From the cell containing the given text, extract its center point as [x, y] coordinate. 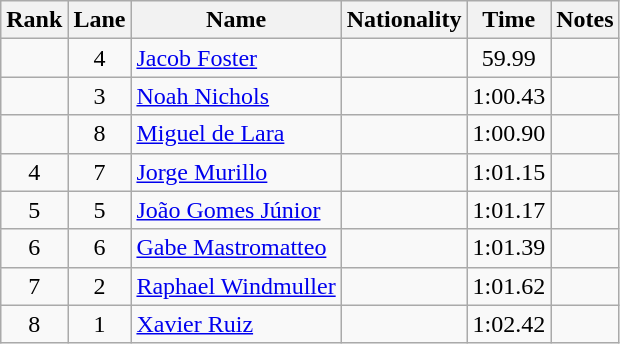
1:01.15 [509, 172]
Time [509, 20]
1:01.62 [509, 286]
Jorge Murillo [236, 172]
Nationality [404, 20]
1 [100, 324]
3 [100, 96]
Name [236, 20]
59.99 [509, 58]
1:00.90 [509, 134]
Noah Nichols [236, 96]
Xavier Ruiz [236, 324]
Raphael Windmuller [236, 286]
Notes [585, 20]
1:00.43 [509, 96]
Gabe Mastromatteo [236, 248]
2 [100, 286]
Rank [34, 20]
1:02.42 [509, 324]
1:01.39 [509, 248]
João Gomes Júnior [236, 210]
Miguel de Lara [236, 134]
Lane [100, 20]
1:01.17 [509, 210]
Jacob Foster [236, 58]
